Determine the (x, y) coordinate at the center of the cell enclosing the given text.  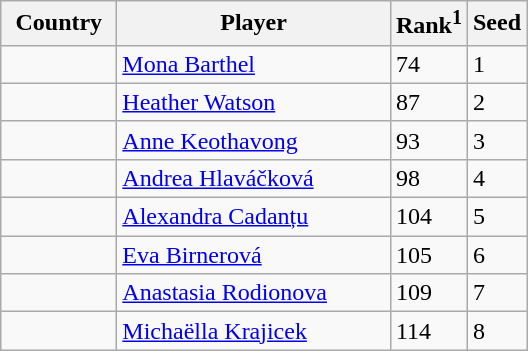
Mona Barthel (254, 64)
93 (428, 140)
Eva Birnerová (254, 255)
105 (428, 255)
4 (496, 178)
104 (428, 217)
3 (496, 140)
Michaëlla Krajicek (254, 331)
2 (496, 102)
Anne Keothavong (254, 140)
87 (428, 102)
Alexandra Cadanțu (254, 217)
Heather Watson (254, 102)
Anastasia Rodionova (254, 293)
5 (496, 217)
114 (428, 331)
Andrea Hlaváčková (254, 178)
Player (254, 24)
Rank1 (428, 24)
6 (496, 255)
7 (496, 293)
98 (428, 178)
74 (428, 64)
1 (496, 64)
Seed (496, 24)
8 (496, 331)
109 (428, 293)
Country (59, 24)
